Output the [X, Y] coordinate of the center of the cell containing the given text.  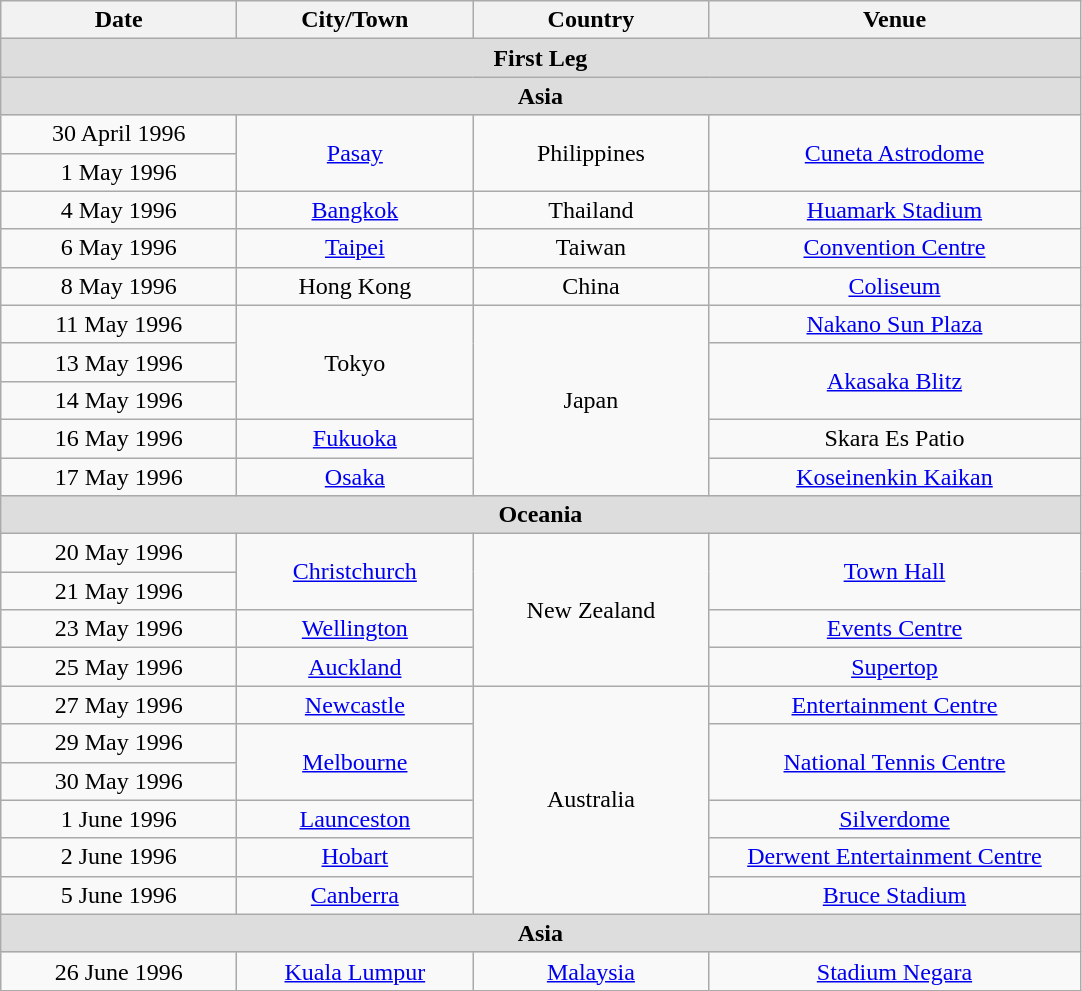
Akasaka Blitz [894, 381]
Osaka [355, 477]
Newcastle [355, 705]
Kuala Lumpur [355, 971]
National Tennis Centre [894, 762]
Huamark Stadium [894, 210]
Derwent Entertainment Centre [894, 857]
26 June 1996 [119, 971]
2 June 1996 [119, 857]
Taipei [355, 248]
29 May 1996 [119, 743]
Silverdome [894, 819]
Fukuoka [355, 438]
New Zealand [591, 610]
Town Hall [894, 572]
4 May 1996 [119, 210]
Wellington [355, 629]
Hong Kong [355, 286]
Convention Centre [894, 248]
Supertop [894, 667]
Koseinenkin Kaikan [894, 477]
Tokyo [355, 362]
Country [591, 20]
16 May 1996 [119, 438]
Coliseum [894, 286]
23 May 1996 [119, 629]
8 May 1996 [119, 286]
5 June 1996 [119, 895]
30 April 1996 [119, 134]
Pasay [355, 153]
Nakano Sun Plaza [894, 324]
China [591, 286]
Auckland [355, 667]
City/Town [355, 20]
Canberra [355, 895]
Japan [591, 400]
13 May 1996 [119, 362]
Venue [894, 20]
Christchurch [355, 572]
Date [119, 20]
Skara Es Patio [894, 438]
Hobart [355, 857]
Cuneta Astrodome [894, 153]
Thailand [591, 210]
First Leg [540, 58]
14 May 1996 [119, 400]
6 May 1996 [119, 248]
Events Centre [894, 629]
Melbourne [355, 762]
1 May 1996 [119, 172]
Entertainment Centre [894, 705]
Taiwan [591, 248]
20 May 1996 [119, 553]
Malaysia [591, 971]
Bangkok [355, 210]
21 May 1996 [119, 591]
30 May 1996 [119, 781]
27 May 1996 [119, 705]
Philippines [591, 153]
Oceania [540, 515]
17 May 1996 [119, 477]
Bruce Stadium [894, 895]
Stadium Negara [894, 971]
25 May 1996 [119, 667]
1 June 1996 [119, 819]
11 May 1996 [119, 324]
Australia [591, 800]
Launceston [355, 819]
